Return the (x, y) coordinate for the center point of the cell that contains the specified text.  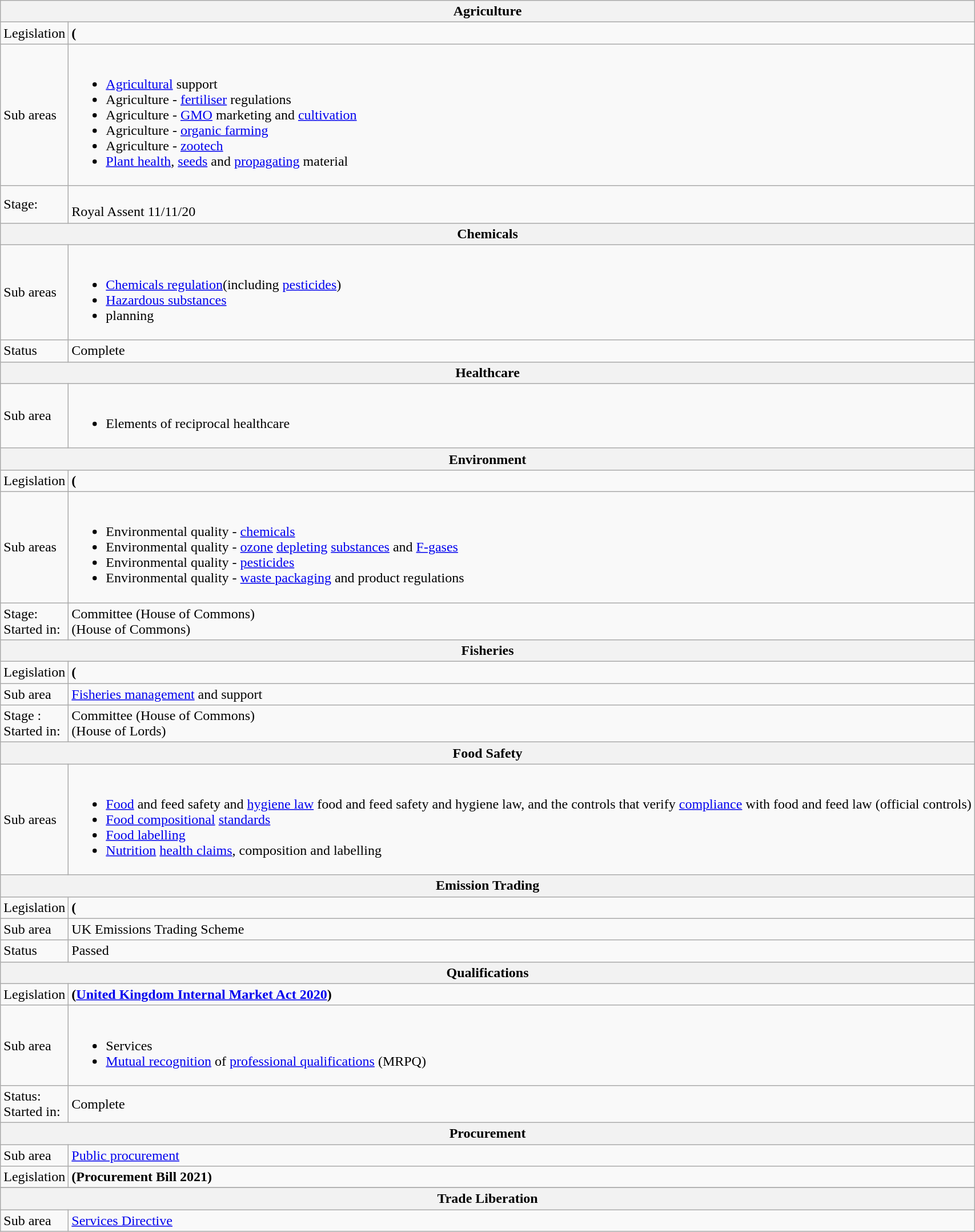
Public procurement (522, 1155)
Royal Assent 11/11/20 (522, 205)
UK Emissions Trading Scheme (522, 929)
Food Safety (488, 753)
Committee (House of Commons)(House of Lords) (522, 723)
Healthcare (488, 373)
Fisheries management and support (522, 694)
(Procurement Bill 2021) (522, 1177)
Status:Started in: (34, 1104)
Procurement (488, 1133)
ServicesMutual recognition of professional qualifications (MRPQ) (522, 1045)
Fisheries (488, 651)
Elements of reciprocal healthcare (522, 416)
Environment (488, 459)
Services Directive (522, 1221)
Stage:Started in: (34, 621)
Passed (522, 951)
Stage: (34, 205)
Stage :Started in: (34, 723)
Qualifications (488, 973)
Trade Liberation (488, 1199)
(United Kingdom Internal Market Act 2020) (522, 994)
Committee (House of Commons)(House of Commons) (522, 621)
Agriculture (488, 11)
Chemicals regulation(including pesticides)Hazardous substancesplanning (522, 293)
Chemicals (488, 234)
Emission Trading (488, 886)
